Find where the given text appears and provide that cell's center as (X, Y) coordinate. 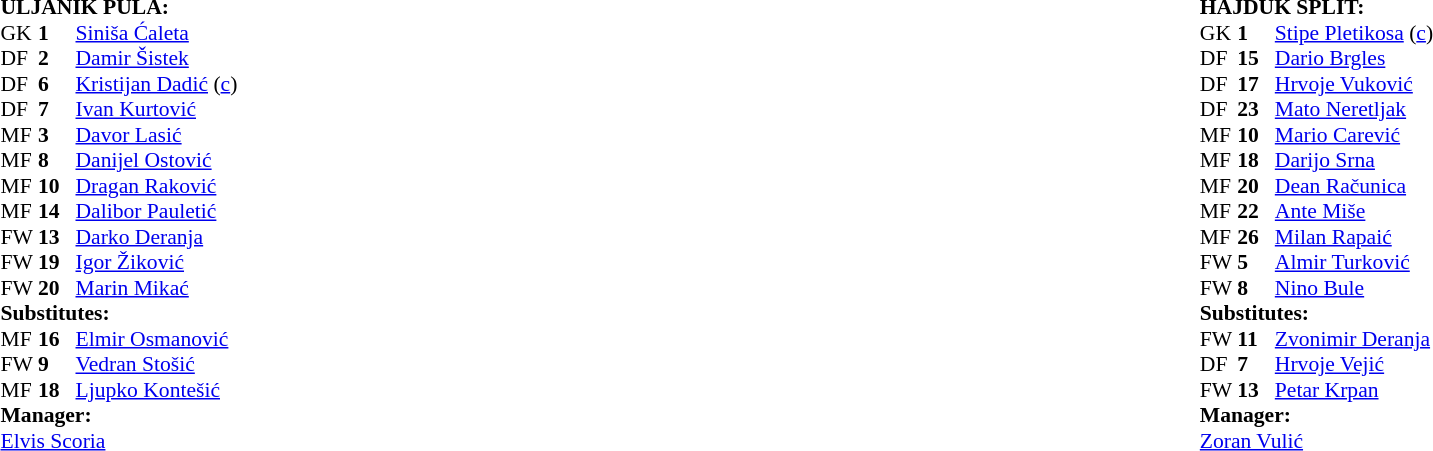
Igor Žiković (177, 263)
3 (57, 135)
9 (57, 365)
Dragan Raković (177, 186)
Substitutes: (139, 313)
Marin Mikać (177, 288)
11 (1256, 339)
Vedran Stošić (177, 365)
26 (1256, 237)
Ljupko Kontešić (177, 390)
Siniša Ćaleta (177, 33)
Ivan Kurtović (177, 109)
6 (57, 84)
Dalibor Pauletić (177, 211)
23 (1256, 109)
19 (57, 263)
Kristijan Dadić (c) (177, 84)
Elmir Osmanović (177, 339)
Manager: (139, 415)
17 (1256, 84)
15 (1256, 59)
Danijel Ostović (177, 161)
22 (1256, 211)
16 (57, 339)
5 (1256, 263)
Damir Šistek (177, 59)
Davor Lasić (177, 135)
14 (57, 211)
2 (57, 59)
Darko Deranja (177, 237)
